Pinpoint the cell where the given text exists, returning its (X, Y) midpoint coordinate. 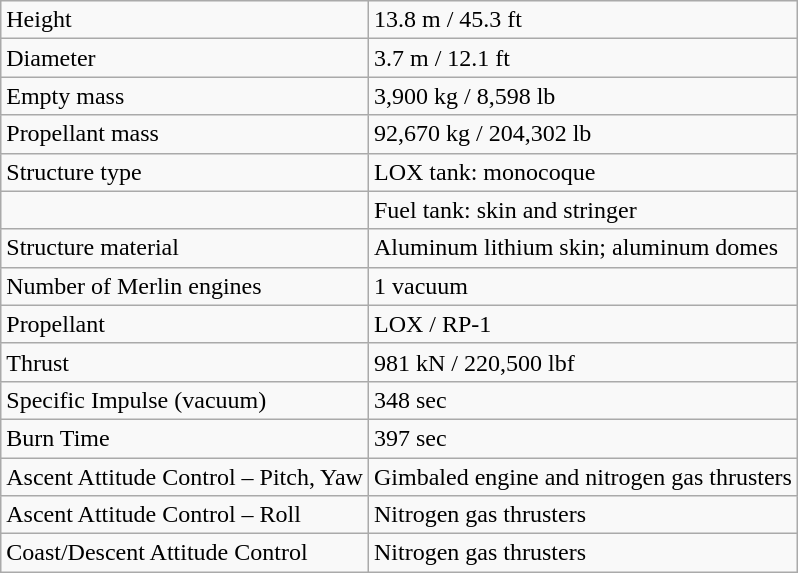
Specific Impulse (vacuum) (185, 400)
Ascent Attitude Control – Roll (185, 515)
Structure material (185, 248)
13.8 m / 45.3 ft (582, 20)
3.7 m / 12.1 ft (582, 58)
92,670 kg / 204,302 lb (582, 134)
Structure type (185, 172)
Aluminum lithium skin; aluminum domes (582, 248)
Number of Merlin engines (185, 286)
397 sec (582, 438)
Ascent Attitude Control – Pitch, Yaw (185, 477)
Fuel tank: skin and stringer (582, 210)
Height (185, 20)
Diameter (185, 58)
Propellant (185, 324)
348 sec (582, 400)
Thrust (185, 362)
Propellant mass (185, 134)
Burn Time (185, 438)
LOX / RP-1 (582, 324)
1 vacuum (582, 286)
Gimbaled engine and nitrogen gas thrusters (582, 477)
981 kN / 220,500 lbf (582, 362)
Empty mass (185, 96)
LOX tank: monocoque (582, 172)
Coast/Descent Attitude Control (185, 553)
3,900 kg / 8,598 lb (582, 96)
